Search for the cell housing the specified text and yield its (X, Y) center coordinate. 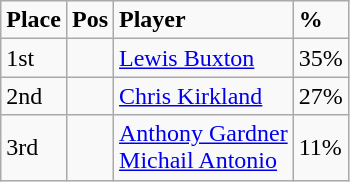
3rd (34, 148)
2nd (34, 96)
Chris Kirkland (204, 96)
Lewis Buxton (204, 58)
Anthony Gardner Michail Antonio (204, 148)
1st (34, 58)
27% (320, 96)
35% (320, 58)
Player (204, 20)
Pos (90, 20)
11% (320, 148)
Place (34, 20)
% (320, 20)
